Find where the given text appears and provide that cell's center as (x, y) coordinate. 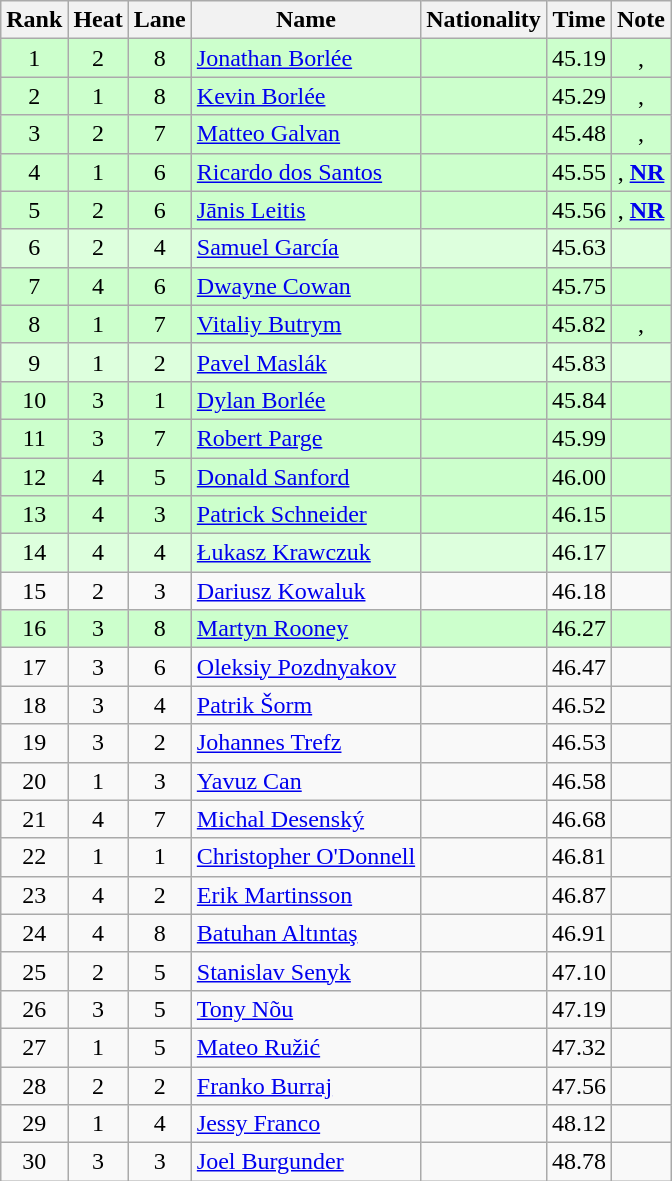
Patrik Šorm (306, 705)
Heat (98, 20)
10 (34, 400)
45.19 (578, 58)
11 (34, 438)
Christopher O'Donnell (306, 857)
Mateo Ružić (306, 1047)
21 (34, 819)
12 (34, 477)
46.91 (578, 933)
Dwayne Cowan (306, 286)
Pavel Maslák (306, 362)
Lane (160, 20)
46.17 (578, 553)
45.63 (578, 248)
Erik Martinsson (306, 895)
20 (34, 781)
46.15 (578, 515)
Stanislav Senyk (306, 971)
Samuel García (306, 248)
Jonathan Borlée (306, 58)
Jānis Leitis (306, 210)
Oleksiy Pozdnyakov (306, 667)
15 (34, 591)
46.68 (578, 819)
9 (34, 362)
18 (34, 705)
Franko Burraj (306, 1085)
Matteo Galvan (306, 134)
45.84 (578, 400)
13 (34, 515)
47.19 (578, 1009)
Rank (34, 20)
45.29 (578, 96)
Michal Desenský (306, 819)
Time (578, 20)
Martyn Rooney (306, 629)
Dariusz Kowaluk (306, 591)
45.55 (578, 172)
30 (34, 1162)
45.75 (578, 286)
46.52 (578, 705)
46.47 (578, 667)
Name (306, 20)
46.81 (578, 857)
45.56 (578, 210)
46.53 (578, 743)
Johannes Trefz (306, 743)
28 (34, 1085)
19 (34, 743)
47.10 (578, 971)
48.78 (578, 1162)
46.00 (578, 477)
Robert Parge (306, 438)
48.12 (578, 1124)
Batuhan Altıntaş (306, 933)
Donald Sanford (306, 477)
26 (34, 1009)
14 (34, 553)
Patrick Schneider (306, 515)
25 (34, 971)
46.18 (578, 591)
46.87 (578, 895)
Łukasz Krawczuk (306, 553)
46.27 (578, 629)
23 (34, 895)
Ricardo dos Santos (306, 172)
45.48 (578, 134)
45.83 (578, 362)
47.56 (578, 1085)
24 (34, 933)
45.99 (578, 438)
Vitaliy Butrym (306, 324)
Kevin Borlée (306, 96)
22 (34, 857)
29 (34, 1124)
Tony Nõu (306, 1009)
Dylan Borlée (306, 400)
17 (34, 667)
45.82 (578, 324)
Yavuz Can (306, 781)
47.32 (578, 1047)
Note (640, 20)
Jessy Franco (306, 1124)
27 (34, 1047)
46.58 (578, 781)
Nationality (484, 20)
Joel Burgunder (306, 1162)
16 (34, 629)
